Locate the cell with the specified text and output its [x, y] center coordinate. 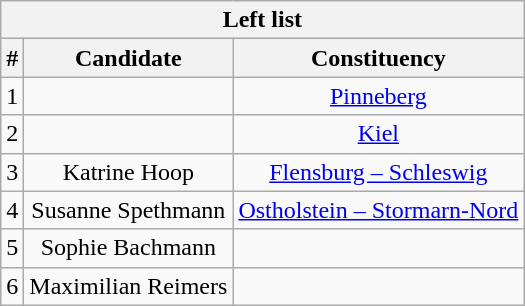
Pinneberg [378, 96]
Katrine Hoop [128, 172]
4 [12, 210]
Candidate [128, 58]
1 [12, 96]
5 [12, 248]
2 [12, 134]
Susanne Spethmann [128, 210]
Left list [262, 20]
Flensburg – Schleswig [378, 172]
Maximilian Reimers [128, 286]
Ostholstein – Stormarn-Nord [378, 210]
Sophie Bachmann [128, 248]
Kiel [378, 134]
3 [12, 172]
# [12, 58]
6 [12, 286]
Constituency [378, 58]
